Detect which cell encompasses the target text, then output its (X, Y) center coordinate. 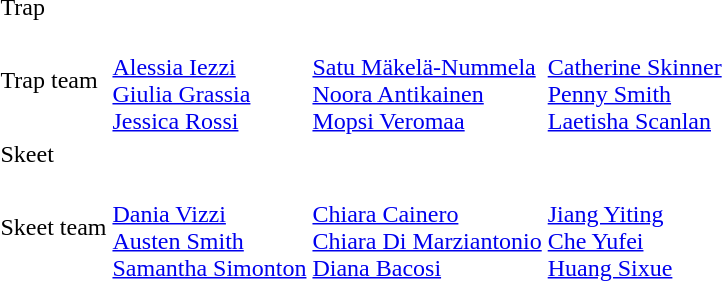
Alessia IezziGiulia GrassiaJessica Rossi (210, 80)
Satu Mäkelä-NummelaNoora AntikainenMopsi Veromaa (427, 80)
